Determine the [X, Y] coordinate at the center of the cell enclosing the given text.  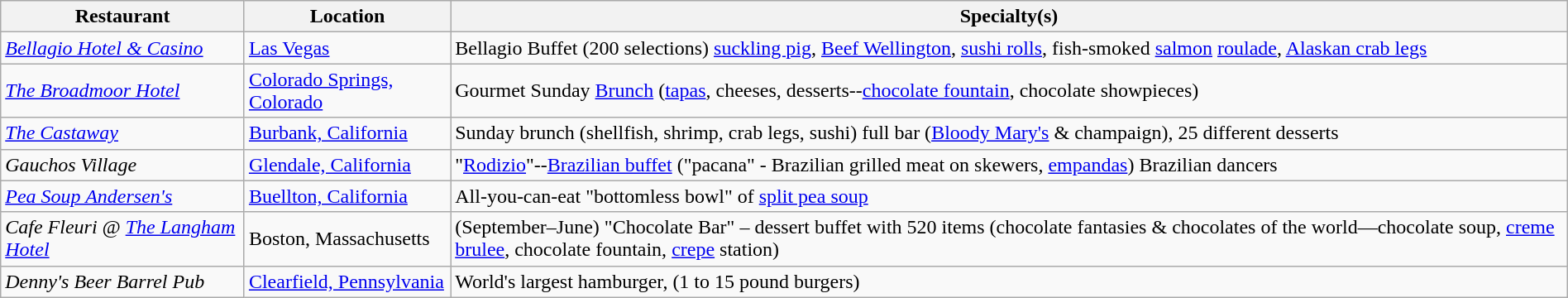
Pea Soup Andersen's [122, 196]
Las Vegas [347, 48]
Bellagio Hotel & Casino [122, 48]
World's largest hamburger, (1 to 15 pound burgers) [1009, 281]
Restaurant [122, 17]
Specialty(s) [1009, 17]
Clearfield, Pennsylvania [347, 281]
Denny's Beer Barrel Pub [122, 281]
"Rodizio"--Brazilian buffet ("pacana" - Brazilian grilled meat on skewers, empandas) Brazilian dancers [1009, 165]
Sunday brunch (shellfish, shrimp, crab legs, sushi) full bar (Bloody Mary's & champaign), 25 different desserts [1009, 133]
Colorado Springs, Colorado [347, 91]
Glendale, California [347, 165]
Bellagio Buffet (200 selections) suckling pig, Beef Wellington, sushi rolls, fish-smoked salmon roulade, Alaskan crab legs [1009, 48]
The Castaway [122, 133]
Boston, Massachusetts [347, 238]
All-you-can-eat "bottomless bowl" of split pea soup [1009, 196]
Buellton, California [347, 196]
Burbank, California [347, 133]
Gourmet Sunday Brunch (tapas, cheeses, desserts--chocolate fountain, chocolate showpieces) [1009, 91]
Gauchos Village [122, 165]
Location [347, 17]
The Broadmoor Hotel [122, 91]
Cafe Fleuri @ The Langham Hotel [122, 238]
